For the text-containing cell, return its midpoint in (X, Y) coordinate format. 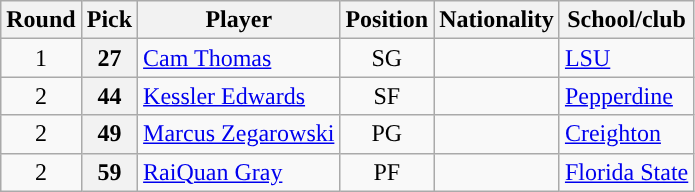
Round (41, 20)
Pepperdine (626, 96)
Pick (109, 20)
59 (109, 172)
LSU (626, 58)
Cam Thomas (239, 58)
Nationality (497, 20)
Player (239, 20)
1 (41, 58)
PF (387, 172)
49 (109, 134)
44 (109, 96)
Kessler Edwards (239, 96)
SF (387, 96)
Marcus Zegarowski (239, 134)
School/club (626, 20)
Position (387, 20)
Creighton (626, 134)
PG (387, 134)
27 (109, 58)
SG (387, 58)
RaiQuan Gray (239, 172)
Florida State (626, 172)
